For the text-containing cell, return its midpoint in (x, y) coordinate format. 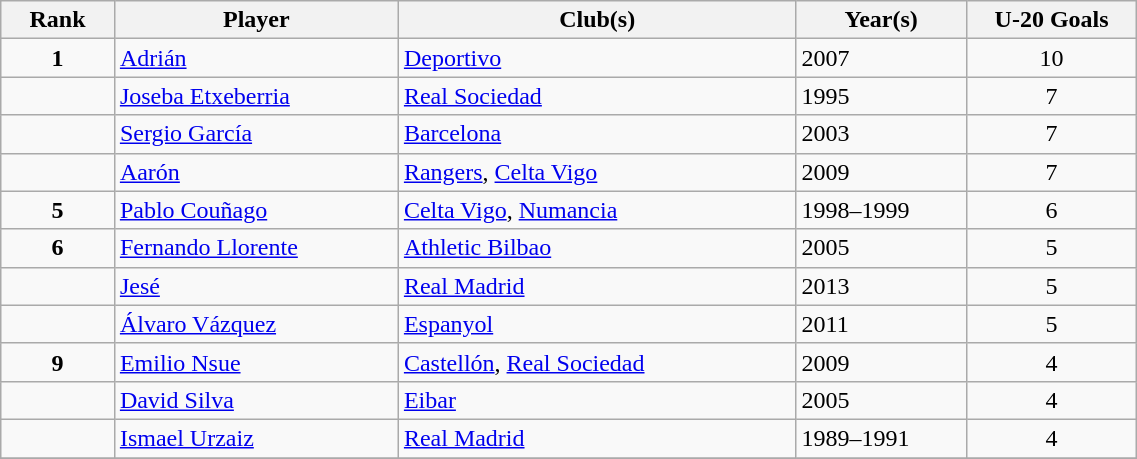
10 (1051, 58)
Rangers, Celta Vigo (597, 172)
Deportivo (597, 58)
1998–1999 (881, 210)
Espanyol (597, 324)
1995 (881, 96)
Adrián (256, 58)
Year(s) (881, 20)
David Silva (256, 400)
Ismael Urzaiz (256, 438)
2011 (881, 324)
U-20 Goals (1051, 20)
Emilio Nsue (256, 362)
Pablo Couñago (256, 210)
Celta Vigo, Numancia (597, 210)
2003 (881, 134)
Athletic Bilbao (597, 248)
Rank (58, 20)
Castellón, Real Sociedad (597, 362)
Fernando Llorente (256, 248)
2013 (881, 286)
Aarón (256, 172)
Barcelona (597, 134)
Sergio García (256, 134)
Álvaro Vázquez (256, 324)
Jesé (256, 286)
Real Sociedad (597, 96)
2007 (881, 58)
1989–1991 (881, 438)
Joseba Etxeberria (256, 96)
9 (58, 362)
1 (58, 58)
Club(s) (597, 20)
Player (256, 20)
Eibar (597, 400)
